Scan for the cell matching the given text and deliver its [X, Y] coordinate at center. 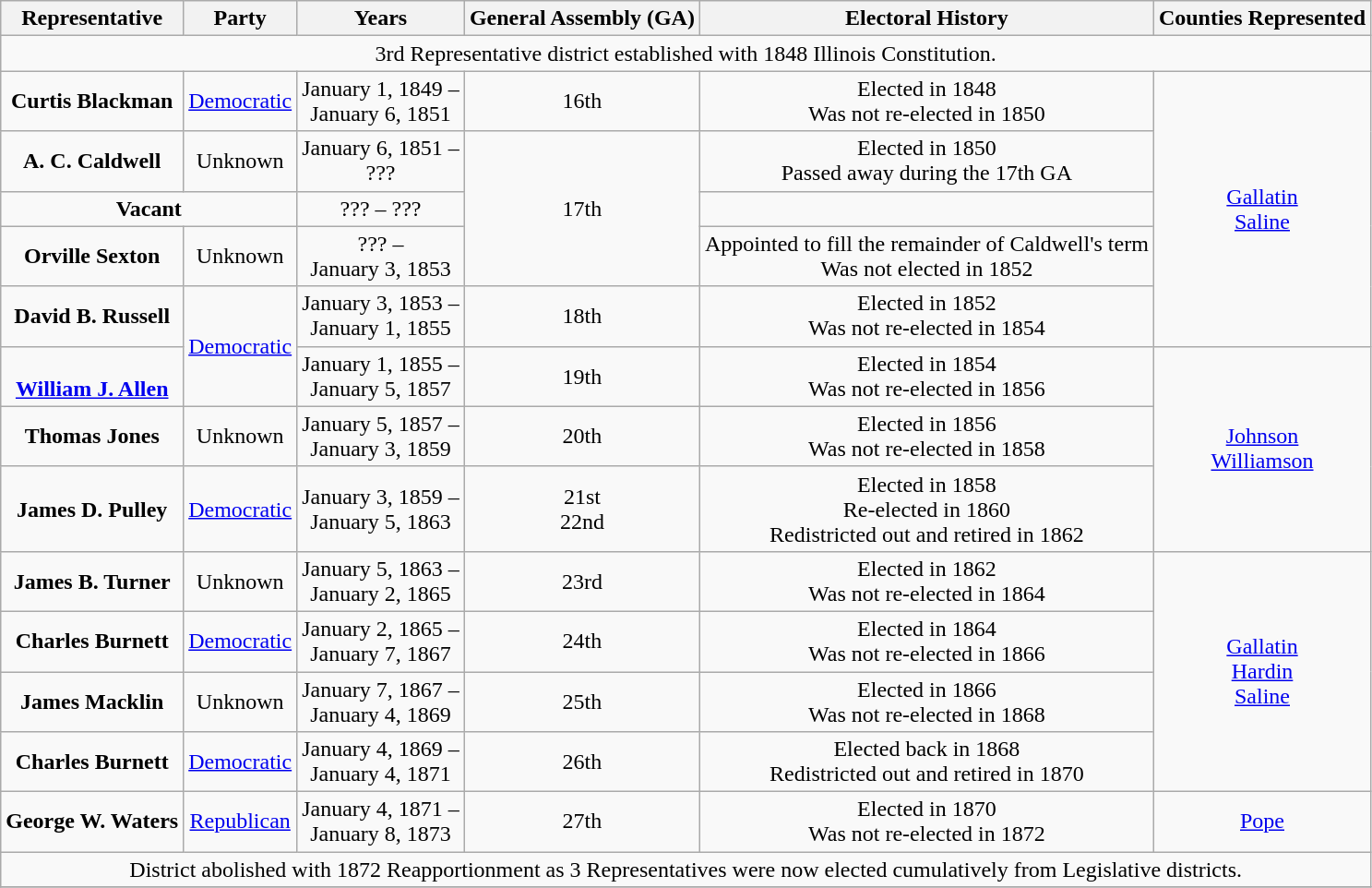
January 5, 1857 –January 3, 1859 [381, 436]
GallatinSaline [1262, 209]
January 4, 1871 –January 8, 1873 [381, 822]
Republican [240, 822]
William J. Allen [92, 377]
Elected in 1858Re-elected in 1860Redistricted out and retired in 1862 [926, 509]
23rd [581, 582]
Elected in 1852Was not re-elected in 1854 [926, 316]
21st22nd [581, 509]
Elected in 1862Was not re-elected in 1864 [926, 582]
??? –January 3, 1853 [381, 257]
January 4, 1869 –January 4, 1871 [381, 762]
26th [581, 762]
Appointed to fill the remainder of Caldwell's termWas not elected in 1852 [926, 257]
Elected in 1850Passed away during the 17th GA [926, 161]
Elected in 1848Was not re-elected in 1850 [926, 102]
??? – ??? [381, 209]
3rd Representative district established with 1848 Illinois Constitution. [686, 54]
Party [240, 18]
Pope [1262, 822]
Thomas Jones [92, 436]
20th [581, 436]
January 3, 1859 –January 5, 1863 [381, 509]
Electoral History [926, 18]
January 2, 1865 –January 7, 1867 [381, 641]
Elected back in 1868Redistricted out and retired in 1870 [926, 762]
GallatinHardinSaline [1262, 671]
27th [581, 822]
January 1, 1849 –January 6, 1851 [381, 102]
January 3, 1853 –January 1, 1855 [381, 316]
16th [581, 102]
George W. Waters [92, 822]
19th [581, 377]
James Macklin [92, 702]
Vacant [149, 209]
Elected in 1866Was not re-elected in 1868 [926, 702]
January 6, 1851 –??? [381, 161]
General Assembly (GA) [581, 18]
District abolished with 1872 Reapportionment as 3 Representatives were now elected cumulatively from Legislative districts. [686, 870]
January 7, 1867 –January 4, 1869 [381, 702]
18th [581, 316]
January 1, 1855 –January 5, 1857 [381, 377]
Elected in 1870Was not re-elected in 1872 [926, 822]
Years [381, 18]
Elected in 1864Was not re-elected in 1866 [926, 641]
24th [581, 641]
Elected in 1856Was not re-elected in 1858 [926, 436]
Representative [92, 18]
17th [581, 209]
James B. Turner [92, 582]
JohnsonWilliamson [1262, 449]
James D. Pulley [92, 509]
Counties Represented [1262, 18]
A. C. Caldwell [92, 161]
Orville Sexton [92, 257]
Curtis Blackman [92, 102]
January 5, 1863 –January 2, 1865 [381, 582]
David B. Russell [92, 316]
Elected in 1854Was not re-elected in 1856 [926, 377]
25th [581, 702]
